Provide the [X, Y] coordinate of the cell's center where the given text is located.  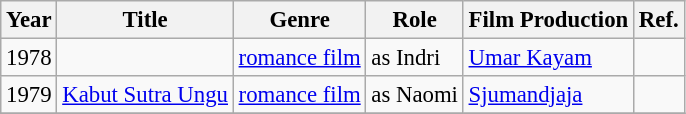
Sjumandjaja [548, 95]
as Indri [414, 58]
Ref. [659, 20]
Year [29, 20]
Kabut Sutra Ungu [145, 95]
Role [414, 20]
Title [145, 20]
1978 [29, 58]
1979 [29, 95]
Genre [300, 20]
as Naomi [414, 95]
Umar Kayam [548, 58]
Film Production [548, 20]
